For the text-containing cell, return its midpoint in (x, y) coordinate format. 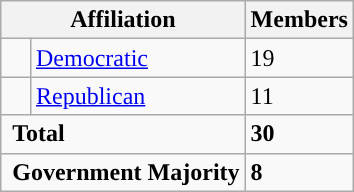
Affiliation (123, 20)
Republican (138, 96)
30 (299, 134)
Government Majority (123, 172)
Members (299, 20)
11 (299, 96)
Total (123, 134)
8 (299, 172)
Democratic (138, 58)
19 (299, 58)
